Search for the cell housing the specified text and yield its [x, y] center coordinate. 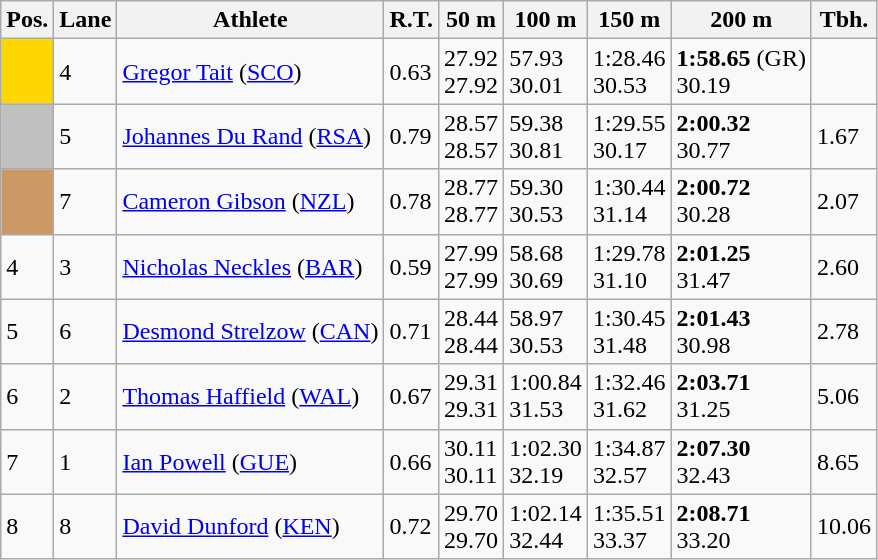
Thomas Haffield (WAL) [250, 396]
30.1130.11 [472, 462]
1:34.8732.57 [629, 462]
29.7029.70 [472, 526]
100 m [546, 20]
Johannes Du Rand (RSA) [250, 136]
2.07 [844, 202]
0.72 [412, 526]
50 m [472, 20]
1:58.65 (GR)30.19 [741, 72]
200 m [741, 20]
1:32.4631.62 [629, 396]
0.59 [412, 266]
Pos. [28, 20]
0.66 [412, 462]
1:02.1432.44 [546, 526]
57.9330.01 [546, 72]
1:02.3032.19 [546, 462]
27.9227.92 [472, 72]
1:30.4431.14 [629, 202]
27.9927.99 [472, 266]
58.6830.69 [546, 266]
0.71 [412, 332]
2:03.7131.25 [741, 396]
10.06 [844, 526]
1 [86, 462]
28.7728.77 [472, 202]
Lane [86, 20]
58.9730.53 [546, 332]
2 [86, 396]
2:01.4330.98 [741, 332]
2:00.7230.28 [741, 202]
Tbh. [844, 20]
1:35.5133.37 [629, 526]
1:29.5530.17 [629, 136]
59.3830.81 [546, 136]
1:00.8431.53 [546, 396]
28.5728.57 [472, 136]
1.67 [844, 136]
0.79 [412, 136]
29.3129.31 [472, 396]
Nicholas Neckles (BAR) [250, 266]
8.65 [844, 462]
2:07.3032.43 [741, 462]
0.63 [412, 72]
2:00.3230.77 [741, 136]
1:29.7831.10 [629, 266]
1:30.4531.48 [629, 332]
Gregor Tait (SCO) [250, 72]
2:08.7133.20 [741, 526]
R.T. [412, 20]
2:01.2531.47 [741, 266]
Cameron Gibson (NZL) [250, 202]
Desmond Strelzow (CAN) [250, 332]
David Dunford (KEN) [250, 526]
0.78 [412, 202]
Athlete [250, 20]
3 [86, 266]
0.67 [412, 396]
28.4428.44 [472, 332]
59.3030.53 [546, 202]
150 m [629, 20]
1:28.4630.53 [629, 72]
2.78 [844, 332]
2.60 [844, 266]
Ian Powell (GUE) [250, 462]
5.06 [844, 396]
